Return the (x, y) coordinate for the center point of the cell that contains the specified text.  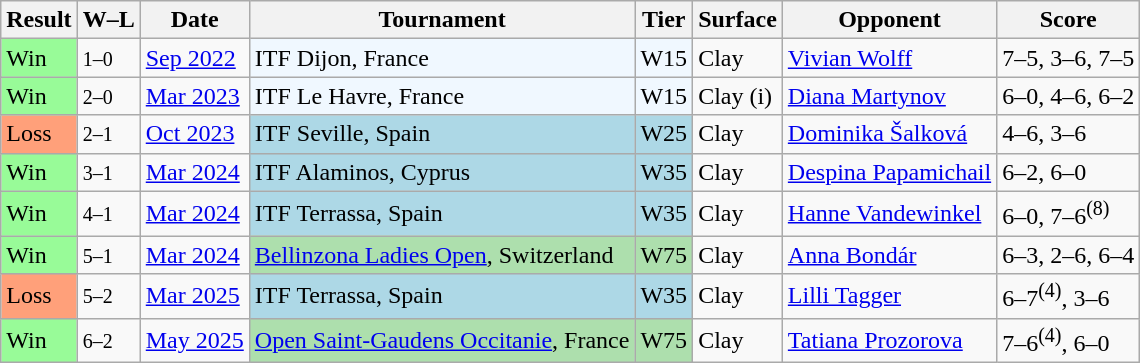
7–5, 3–6, 7–5 (1068, 58)
Mar 2023 (194, 96)
Diana Martynov (889, 96)
1–0 (108, 58)
6–7(4), 3–6 (1068, 296)
ITF Seville, Spain (442, 134)
Anna Bondár (889, 255)
5–1 (108, 255)
Surface (738, 20)
Oct 2023 (194, 134)
Score (1068, 20)
4–1 (108, 214)
May 2025 (194, 340)
6–0, 4–6, 6–2 (1068, 96)
6–3, 2–6, 6–4 (1068, 255)
7–6(4), 6–0 (1068, 340)
Sep 2022 (194, 58)
Open Saint-Gaudens Occitanie, France (442, 340)
ITF Alaminos, Cyprus (442, 172)
4–6, 3–6 (1068, 134)
Result (39, 20)
Bellinzona Ladies Open, Switzerland (442, 255)
2–0 (108, 96)
Mar 2025 (194, 296)
Vivian Wolff (889, 58)
W25 (664, 134)
Hanne Vandewinkel (889, 214)
6–2, 6–0 (1068, 172)
6–2 (108, 340)
Tatiana Prozorova (889, 340)
Tier (664, 20)
Tournament (442, 20)
6–0, 7–6(8) (1068, 214)
Date (194, 20)
W–L (108, 20)
3–1 (108, 172)
ITF Dijon, France (442, 58)
Despina Papamichail (889, 172)
Opponent (889, 20)
5–2 (108, 296)
ITF Le Havre, France (442, 96)
Lilli Tagger (889, 296)
Dominika Šalková (889, 134)
Clay (i) (738, 96)
2–1 (108, 134)
